Provide the [X, Y] coordinate of the cell's center where the given text is located.  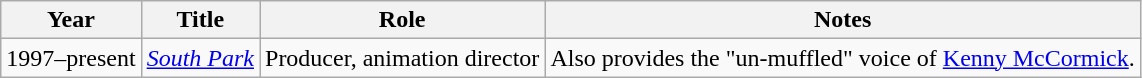
Role [402, 20]
Notes [842, 20]
Producer, animation director [402, 58]
South Park [200, 58]
Title [200, 20]
Also provides the "un-muffled" voice of Kenny McCormick. [842, 58]
1997–present [71, 58]
Year [71, 20]
